Identify which cell holds the provided text, then report its [x, y] central coordinate. 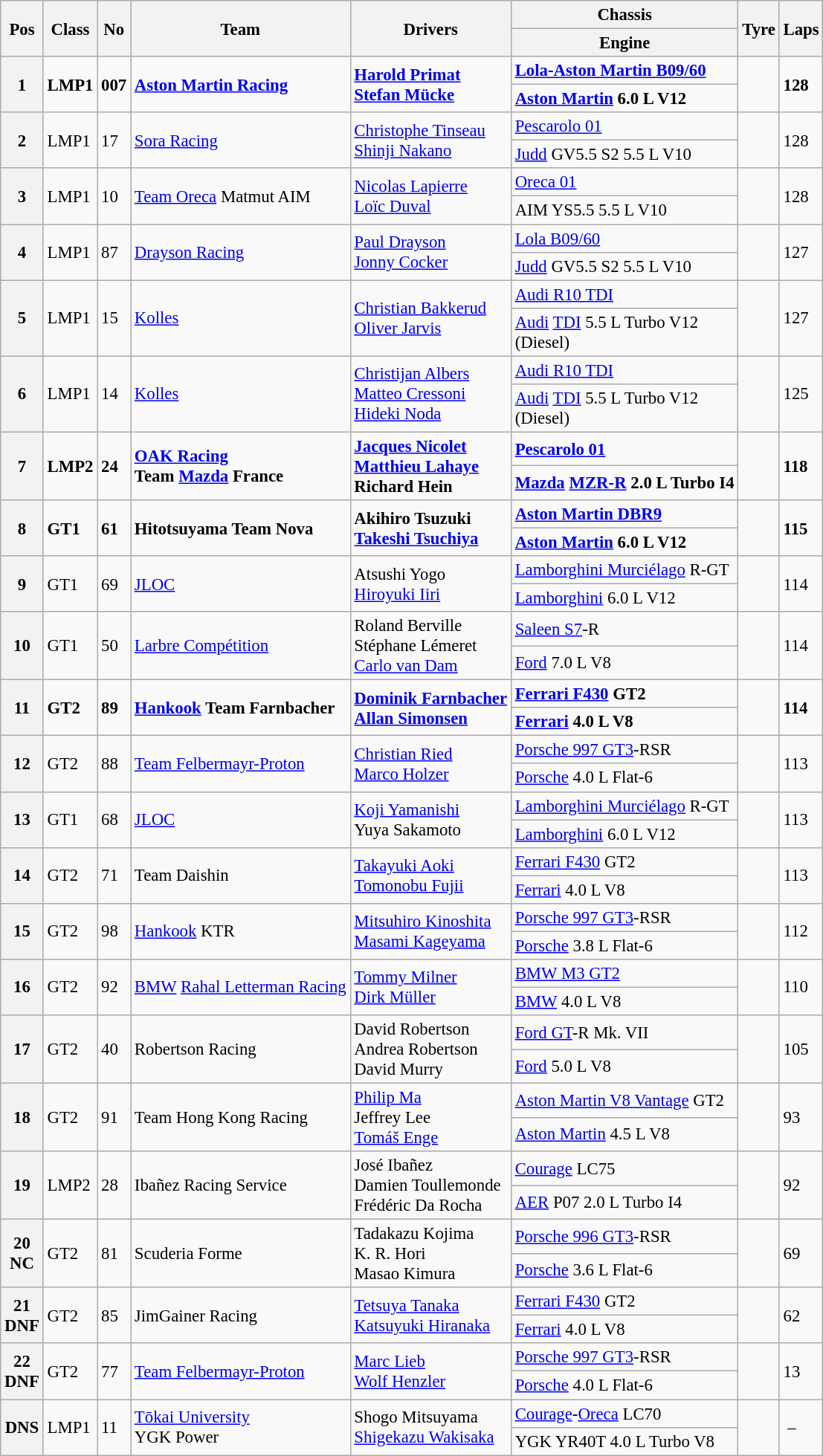
98 [114, 932]
4 [22, 253]
José Ibañez Damien Toullemonde Frédéric Da Rocha [430, 1185]
Engine [624, 43]
Porsche 3.6 L Flat-6 [624, 1271]
Jacques Nicolet Matthieu Lahaye Richard Hein [430, 466]
5 [22, 318]
Drayson Racing [241, 253]
OAK Racing Team Mazda France [241, 466]
Team [241, 28]
Team Hong Kong Racing [241, 1118]
Harold Primat Stefan Mücke [430, 85]
Mitsuhiro Kinoshita Masami Kageyama [430, 932]
61 [114, 528]
Akihiro Tsuzuki Takeshi Tsuchiya [430, 528]
105 [801, 1049]
007 [114, 85]
Saleen S7-R [624, 629]
68 [114, 819]
Drivers [430, 28]
Laps [801, 28]
71 [114, 876]
12 [22, 764]
Sora Racing [241, 140]
– [801, 1427]
David Robertson Andrea Robertson David Murry [430, 1049]
Ford 5.0 L V8 [624, 1067]
Ford 7.0 L V8 [624, 663]
Dominik Farnbacher Allan Simonsen [430, 708]
Christian Bakkerud Oliver Jarvis [430, 318]
Mazda MZR-R 2.0 L Turbo I4 [624, 483]
21DNF [22, 1316]
No [114, 28]
118 [801, 466]
Christian Ried Marco Holzer [430, 764]
89 [114, 708]
Aston Martin V8 Vantage GT2 [624, 1101]
YGK YR40T 4.0 L Turbo V8 [624, 1441]
18 [22, 1118]
Nicolas Lapierre Loïc Duval [430, 196]
Larbre Compétition [241, 646]
20NC [22, 1254]
6 [22, 394]
Lola-Aston Martin B09/60 [624, 71]
88 [114, 764]
Hitotsuyama Team Nova [241, 528]
115 [801, 528]
19 [22, 1185]
Roland Berville Stéphane Lémeret Carlo van Dam [430, 646]
Porsche 996 GT3-RSR [624, 1237]
Tommy Milner Dirk Müller [430, 987]
8 [22, 528]
91 [114, 1118]
Aston Martin DBR9 [624, 514]
Hankook KTR [241, 932]
22DNF [22, 1372]
62 [801, 1316]
Marc Lieb Wolf Henzler [430, 1372]
Shogo Mitsuyama Shigekazu Wakisaka [430, 1427]
Lola B09/60 [624, 239]
77 [114, 1372]
Courage-Oreca LC70 [624, 1414]
Philip Ma Jeffrey Lee Tomáš Enge [430, 1118]
AER P07 2.0 L Turbo I4 [624, 1203]
BMW 4.0 L V8 [624, 1001]
Robertson Racing [241, 1049]
Team Daishin [241, 876]
Ford GT-R Mk. VII [624, 1032]
110 [801, 987]
9 [22, 584]
85 [114, 1316]
16 [22, 987]
2 [22, 140]
Class [70, 28]
Christophe Tinseau Shinji Nakano [430, 140]
Tadakazu Kojima K. R. Hori Masao Kimura [430, 1254]
Paul Drayson Jonny Cocker [430, 253]
24 [114, 466]
DNS [22, 1427]
125 [801, 394]
Christijan Albers Matteo Cressoni Hideki Noda [430, 394]
50 [114, 646]
JimGainer Racing [241, 1316]
28 [114, 1185]
3 [22, 196]
Aston Martin Racing [241, 85]
Tetsuya Tanaka Katsuyuki Hiranaka [430, 1316]
Koji Yamanishi Yuya Sakamoto [430, 819]
Tōkai University YGK Power [241, 1427]
Takayuki Aoki Tomonobu Fujii [430, 876]
87 [114, 253]
40 [114, 1049]
Ibañez Racing Service [241, 1185]
Courage LC75 [624, 1168]
Porsche 3.8 L Flat-6 [624, 945]
81 [114, 1254]
Atsushi Yogo Hiroyuki Iiri [430, 584]
112 [801, 932]
Oreca 01 [624, 182]
Pos [22, 28]
Team Oreca Matmut AIM [241, 196]
1 [22, 85]
BMW Rahal Letterman Racing [241, 987]
Tyre [758, 28]
7 [22, 466]
Hankook Team Farnbacher [241, 708]
93 [801, 1118]
Chassis [624, 15]
BMW M3 GT2 [624, 974]
Scuderia Forme [241, 1254]
AIM YS5.5 5.5 L V10 [624, 210]
Aston Martin 4.5 L V8 [624, 1134]
